From the cell containing the given text, extract its center point as (x, y) coordinate. 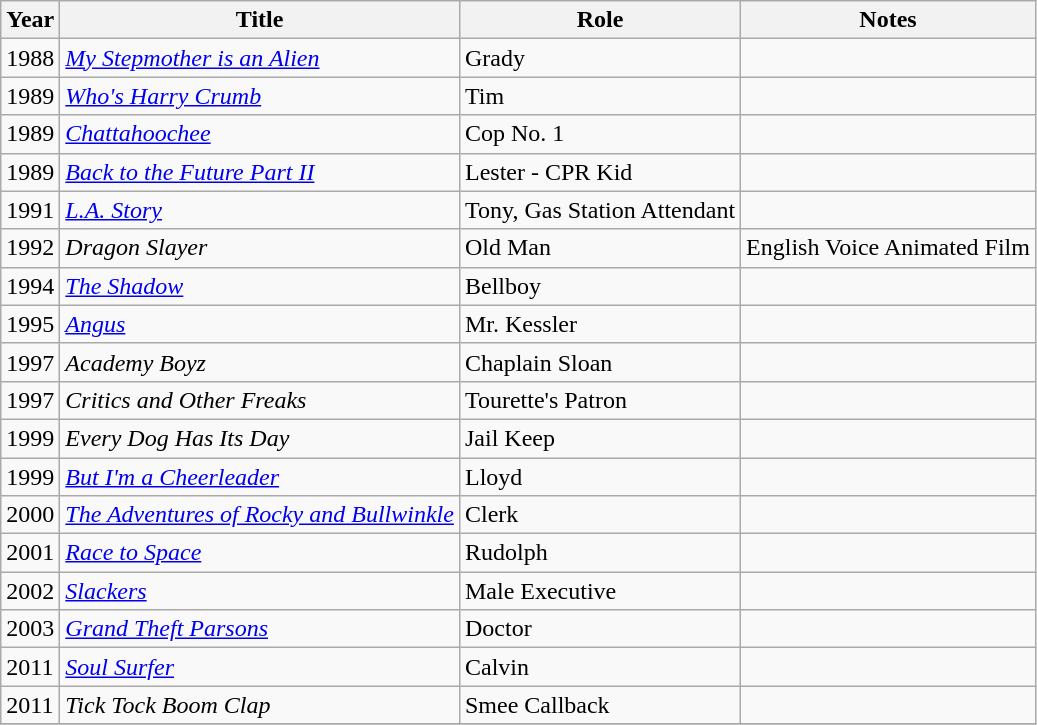
1995 (30, 324)
Angus (260, 324)
Doctor (600, 629)
Slackers (260, 591)
Jail Keep (600, 438)
Chattahoochee (260, 134)
Cop No. 1 (600, 134)
Clerk (600, 515)
My Stepmother is an Alien (260, 58)
Tick Tock Boom Clap (260, 705)
Academy Boyz (260, 362)
The Adventures of Rocky and Bullwinkle (260, 515)
Who's Harry Crumb (260, 96)
2002 (30, 591)
Dragon Slayer (260, 248)
Year (30, 20)
Critics and Other Freaks (260, 400)
Calvin (600, 667)
Smee Callback (600, 705)
Title (260, 20)
Old Man (600, 248)
Mr. Kessler (600, 324)
2001 (30, 553)
The Shadow (260, 286)
Tourette's Patron (600, 400)
Notes (888, 20)
1994 (30, 286)
Rudolph (600, 553)
Soul Surfer (260, 667)
Tim (600, 96)
Tony, Gas Station Attendant (600, 210)
2000 (30, 515)
Grand Theft Parsons (260, 629)
Lloyd (600, 477)
Bellboy (600, 286)
Role (600, 20)
1991 (30, 210)
Male Executive (600, 591)
But I'm a Cheerleader (260, 477)
1988 (30, 58)
Grady (600, 58)
Every Dog Has Its Day (260, 438)
2003 (30, 629)
1992 (30, 248)
Lester - CPR Kid (600, 172)
English Voice Animated Film (888, 248)
Chaplain Sloan (600, 362)
Back to the Future Part II (260, 172)
L.A. Story (260, 210)
Race to Space (260, 553)
